Locate the cell with the specified text and output its (x, y) center coordinate. 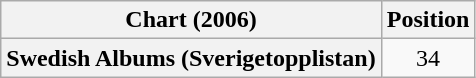
Position (428, 20)
34 (428, 58)
Swedish Albums (Sverigetopplistan) (191, 58)
Chart (2006) (191, 20)
